Return the [x, y] coordinate for the center point of the cell that contains the specified text.  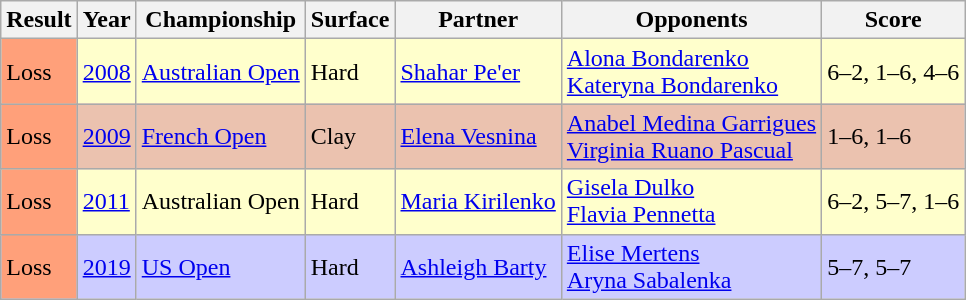
Championship [220, 20]
Clay [350, 136]
Elise Mertens Aryna Sabalenka [691, 266]
Score [894, 20]
Result [39, 20]
2011 [106, 202]
6–2, 5–7, 1–6 [894, 202]
Maria Kirilenko [478, 202]
Elena Vesnina [478, 136]
US Open [220, 266]
5–7, 5–7 [894, 266]
Anabel Medina Garrigues Virginia Ruano Pascual [691, 136]
2008 [106, 72]
Gisela Dulko Flavia Pennetta [691, 202]
2019 [106, 266]
6–2, 1–6, 4–6 [894, 72]
Partner [478, 20]
Ashleigh Barty [478, 266]
Year [106, 20]
2009 [106, 136]
French Open [220, 136]
Surface [350, 20]
1–6, 1–6 [894, 136]
Opponents [691, 20]
Shahar Pe'er [478, 72]
Alona Bondarenko Kateryna Bondarenko [691, 72]
